Detect which cell encompasses the target text, then output its (x, y) center coordinate. 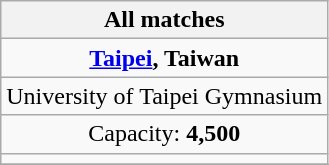
All matches (164, 20)
University of Taipei Gymnasium (164, 96)
Taipei, Taiwan (164, 58)
Capacity: 4,500 (164, 134)
